Scan for the cell matching the given text and deliver its (x, y) coordinate at center. 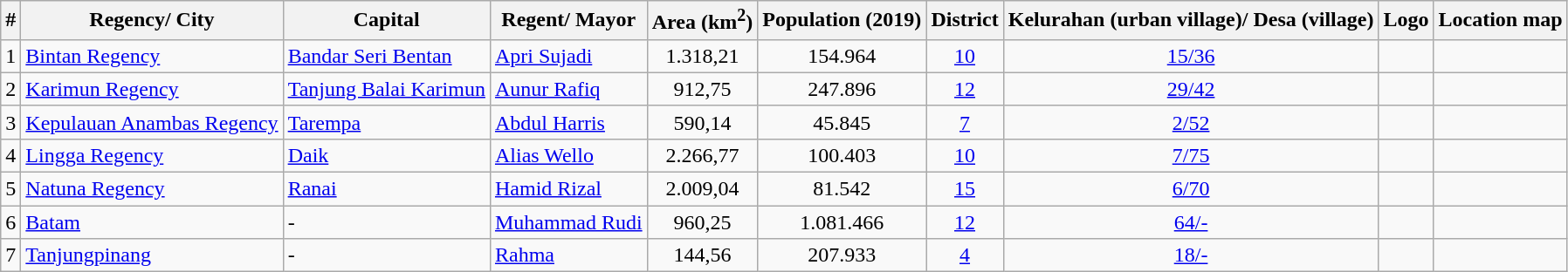
Abdul Harris (568, 122)
Batam (152, 222)
247.896 (842, 89)
2.009,04 (702, 189)
15 (965, 189)
Aunur Rafiq (568, 89)
Ranai (386, 189)
100.403 (842, 155)
1 (10, 56)
Hamid Rizal (568, 189)
Bandar Seri Bentan (386, 56)
45.845 (842, 122)
960,25 (702, 222)
Population (2019) (842, 21)
Karimun Regency (152, 89)
6/70 (1191, 189)
912,75 (702, 89)
Area (km2) (702, 21)
5 (10, 189)
Regent/ Mayor (568, 21)
Kepulauan Anambas Regency (152, 122)
Rahma (568, 255)
2 (10, 89)
Apri Sujadi (568, 56)
2.266,77 (702, 155)
29/42 (1191, 89)
3 (10, 122)
2/52 (1191, 122)
Kelurahan (urban village)/ Desa (village) (1191, 21)
64/- (1191, 222)
Tanjung Balai Karimun (386, 89)
590,14 (702, 122)
154.964 (842, 56)
6 (10, 222)
Muhammad Rudi (568, 222)
Logo (1406, 21)
15/36 (1191, 56)
1.081.466 (842, 222)
81.542 (842, 189)
7/75 (1191, 155)
Lingga Regency (152, 155)
Regency/ City (152, 21)
Tanjungpinang (152, 255)
144,56 (702, 255)
# (10, 21)
Natuna Regency (152, 189)
18/- (1191, 255)
1.318,21 (702, 56)
District (965, 21)
Capital (386, 21)
Location map (1500, 21)
Daik (386, 155)
Bintan Regency (152, 56)
Tarempa (386, 122)
207.933 (842, 255)
Alias Wello (568, 155)
